Return (x, y) of the center of cell containing provided text 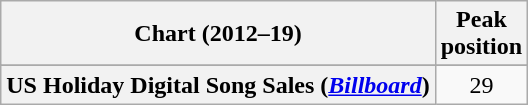
US Holiday Digital Song Sales (Billboard) (218, 85)
Chart (2012–19) (218, 34)
29 (481, 85)
Peakposition (481, 34)
